Extract the [x, y] coordinate from the center of the cell holding the provided text.  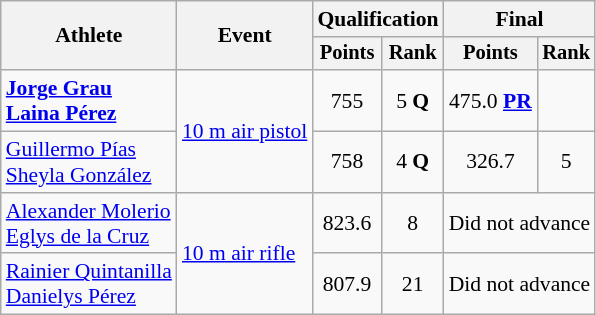
Jorge GrauLaina Pérez [89, 100]
Final [520, 19]
807.9 [346, 284]
Event [244, 36]
475.0 PR [491, 100]
823.6 [346, 224]
10 m air rifle [244, 254]
758 [346, 162]
21 [413, 284]
10 m air pistol [244, 131]
5 [566, 162]
Qualification [378, 19]
Alexander MolerioEglys de la Cruz [89, 224]
5 Q [413, 100]
4 Q [413, 162]
8 [413, 224]
755 [346, 100]
Rainier QuintanillaDanielys Pérez [89, 284]
Athlete [89, 36]
326.7 [491, 162]
Guillermo PíasSheyla González [89, 162]
